Identify which cell holds the provided text, then report its (x, y) central coordinate. 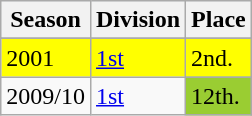
Place (219, 20)
Division (138, 20)
12th. (219, 96)
2nd. (219, 58)
2001 (46, 58)
Season (46, 20)
2009/10 (46, 96)
